Identify which cell holds the provided text, then report its (X, Y) central coordinate. 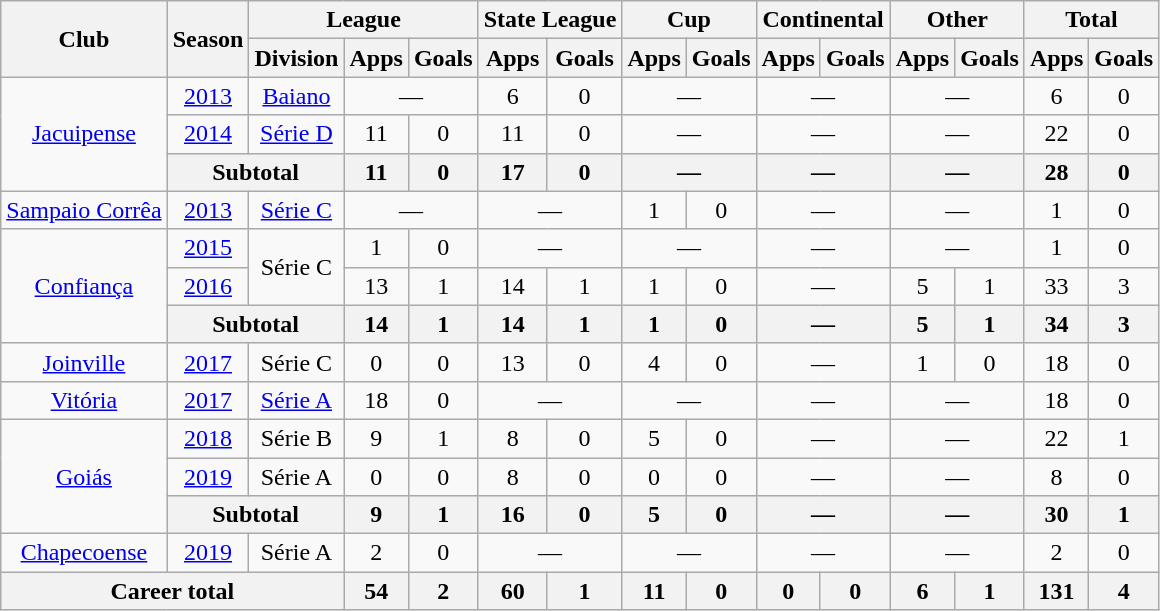
Jacuipense (84, 134)
Total (1091, 20)
Goiás (84, 476)
Career total (172, 591)
30 (1056, 515)
Baiano (296, 96)
Cup (689, 20)
Division (296, 58)
131 (1056, 591)
League (364, 20)
Série D (296, 134)
60 (512, 591)
54 (376, 591)
Season (208, 39)
State League (550, 20)
Club (84, 39)
Vitória (84, 400)
Joinville (84, 362)
Other (957, 20)
34 (1056, 324)
Chapecoense (84, 553)
17 (512, 172)
Série B (296, 438)
Confiança (84, 286)
16 (512, 515)
33 (1056, 286)
2015 (208, 248)
28 (1056, 172)
2014 (208, 134)
2018 (208, 438)
Sampaio Corrêa (84, 210)
2016 (208, 286)
Continental (823, 20)
